Scan for the cell matching the given text and deliver its (X, Y) coordinate at center. 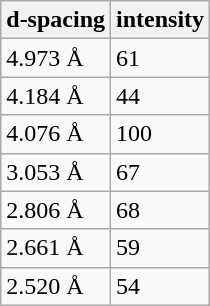
4.973 Å (56, 58)
4.076 Å (56, 134)
2.806 Å (56, 210)
68 (160, 210)
2.520 Å (56, 286)
61 (160, 58)
100 (160, 134)
4.184 Å (56, 96)
3.053 Å (56, 172)
intensity (160, 20)
67 (160, 172)
59 (160, 248)
2.661 Å (56, 248)
54 (160, 286)
d-spacing (56, 20)
44 (160, 96)
